Extract the [X, Y] coordinate from the center of the cell holding the provided text.  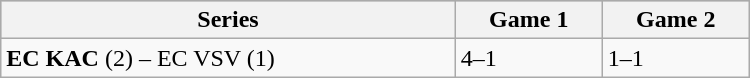
Game 2 [676, 20]
4–1 [528, 58]
1–1 [676, 58]
EC KAC (2) – EC VSV (1) [228, 58]
Series [228, 20]
Game 1 [528, 20]
